Capture the cell that displays the provided text and extract its [x, y] central coordinate. 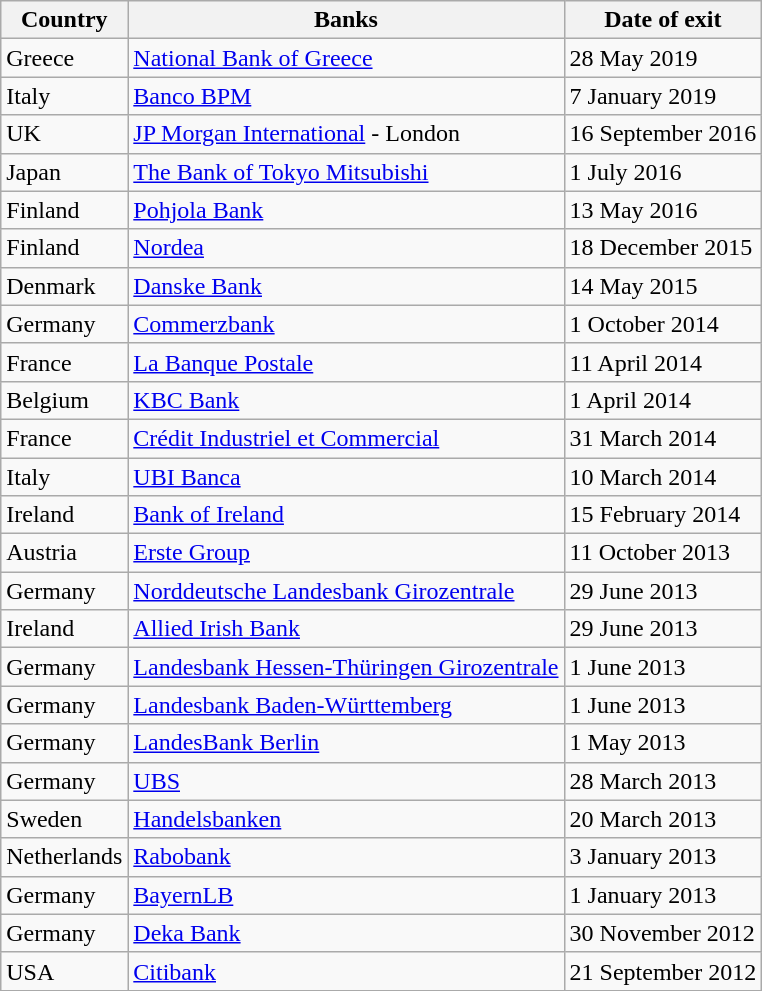
The Bank of Tokyo Mitsubishi [346, 172]
16 September 2016 [663, 134]
Landesbank Hessen-Thüringen Girozentrale [346, 667]
Nordea [346, 248]
1 April 2014 [663, 400]
1 May 2013 [663, 743]
UK [64, 134]
18 December 2015 [663, 248]
Allied Irish Bank [346, 629]
1 July 2016 [663, 172]
Rabobank [346, 857]
11 October 2013 [663, 553]
Belgium [64, 400]
LandesBank Berlin [346, 743]
11 April 2014 [663, 362]
3 January 2013 [663, 857]
13 May 2016 [663, 210]
Commerzbank [346, 324]
Banco BPM [346, 96]
Citibank [346, 971]
Norddeutsche Landesbank Girozentrale [346, 591]
Erste Group [346, 553]
Danske Bank [346, 286]
Handelsbanken [346, 819]
National Bank of Greece [346, 58]
Pohjola Bank [346, 210]
Netherlands [64, 857]
30 November 2012 [663, 933]
Bank of Ireland [346, 515]
Date of exit [663, 20]
1 October 2014 [663, 324]
La Banque Postale [346, 362]
UBS [346, 781]
Country [64, 20]
Banks [346, 20]
Greece [64, 58]
Denmark [64, 286]
15 February 2014 [663, 515]
10 March 2014 [663, 477]
1 January 2013 [663, 895]
28 May 2019 [663, 58]
21 September 2012 [663, 971]
Japan [64, 172]
31 March 2014 [663, 438]
USA [64, 971]
BayernLB [346, 895]
Sweden [64, 819]
UBI Banca [346, 477]
28 March 2013 [663, 781]
7 January 2019 [663, 96]
20 March 2013 [663, 819]
Crédit Industriel et Commercial [346, 438]
Deka Bank [346, 933]
Landesbank Baden-Württemberg [346, 705]
JP Morgan International - London [346, 134]
14 May 2015 [663, 286]
KBC Bank [346, 400]
Austria [64, 553]
